Pinpoint the cell where the given text exists, returning its (x, y) midpoint coordinate. 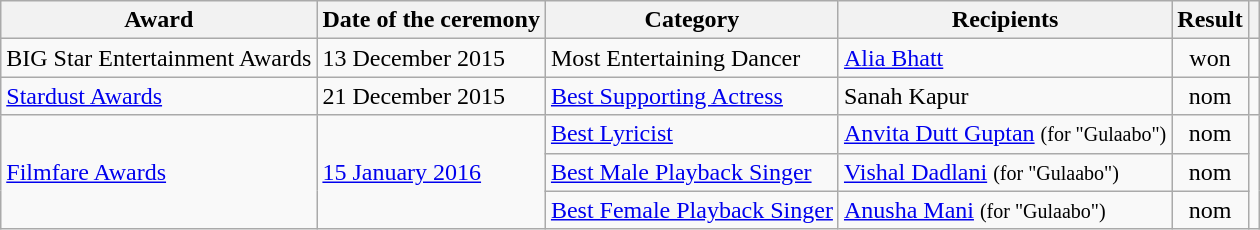
Award (159, 20)
Vishal Dadlani (for "Gulaabo") (1004, 172)
Sanah Kapur (1004, 96)
Best Male Playback Singer (692, 172)
Best Supporting Actress (692, 96)
13 December 2015 (432, 58)
Date of the ceremony (432, 20)
Result (1210, 20)
15 January 2016 (432, 172)
Best Female Playback Singer (692, 210)
Recipients (1004, 20)
21 December 2015 (432, 96)
BIG Star Entertainment Awards (159, 58)
Most Entertaining Dancer (692, 58)
Anusha Mani (for "Gulaabo") (1004, 210)
won (1210, 58)
Filmfare Awards (159, 172)
Best Lyricist (692, 134)
Anvita Dutt Guptan (for "Gulaabo") (1004, 134)
Alia Bhatt (1004, 58)
Stardust Awards (159, 96)
Category (692, 20)
